Output the [X, Y] coordinate of the center of the cell containing the given text.  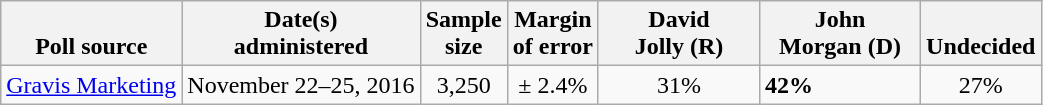
Date(s)administered [301, 34]
Gravis Marketing [92, 85]
JohnMorgan (D) [840, 34]
± 2.4% [552, 85]
31% [678, 85]
DavidJolly (R) [678, 34]
3,250 [464, 85]
42% [840, 85]
Undecided [981, 34]
27% [981, 85]
Samplesize [464, 34]
Marginof error [552, 34]
November 22–25, 2016 [301, 85]
Poll source [92, 34]
